Provide the [x, y] coordinate of the cell's center where the given text is located.  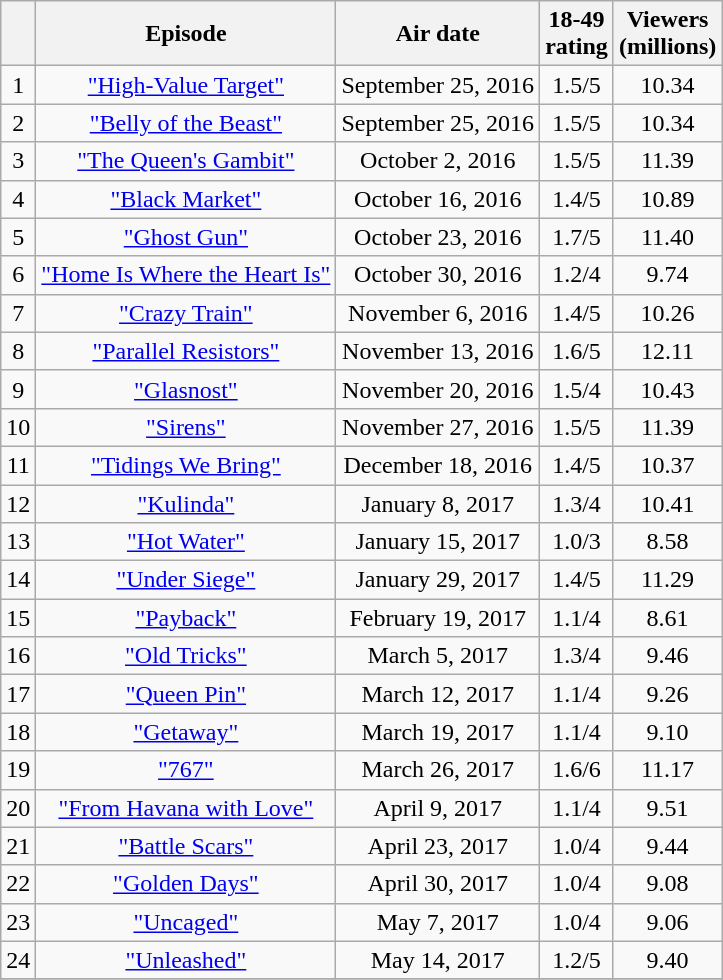
"Glasnost" [186, 389]
13 [18, 542]
April 23, 2017 [438, 846]
1.0/3 [577, 542]
November 6, 2016 [438, 313]
"Belly of the Beast" [186, 123]
11 [18, 465]
October 2, 2016 [438, 161]
9.26 [667, 694]
"Golden Days" [186, 884]
November 27, 2016 [438, 427]
March 12, 2017 [438, 694]
21 [18, 846]
"Kulinda" [186, 503]
10.37 [667, 465]
8.58 [667, 542]
"Under Siege" [186, 580]
17 [18, 694]
9.10 [667, 732]
"Hot Water" [186, 542]
"From Havana with Love" [186, 808]
"Parallel Resistors" [186, 351]
9.46 [667, 656]
1 [18, 85]
Air date [438, 34]
10.43 [667, 389]
1.2/4 [577, 275]
19 [18, 770]
"Battle Scars" [186, 846]
1.6/6 [577, 770]
January 29, 2017 [438, 580]
9.51 [667, 808]
16 [18, 656]
22 [18, 884]
10.26 [667, 313]
April 9, 2017 [438, 808]
24 [18, 960]
14 [18, 580]
4 [18, 199]
January 8, 2017 [438, 503]
3 [18, 161]
March 26, 2017 [438, 770]
"The Queen's Gambit" [186, 161]
9.40 [667, 960]
1.5/4 [577, 389]
"High-Value Target" [186, 85]
9 [18, 389]
18-49rating [577, 34]
9.74 [667, 275]
February 19, 2017 [438, 618]
"Crazy Train" [186, 313]
23 [18, 922]
October 16, 2016 [438, 199]
9.06 [667, 922]
12.11 [667, 351]
11.17 [667, 770]
10.89 [667, 199]
March 5, 2017 [438, 656]
October 30, 2016 [438, 275]
11.29 [667, 580]
12 [18, 503]
"Ghost Gun" [186, 237]
"767" [186, 770]
7 [18, 313]
"Tidings We Bring" [186, 465]
October 23, 2016 [438, 237]
6 [18, 275]
20 [18, 808]
1.2/5 [577, 960]
1.6/5 [577, 351]
8.61 [667, 618]
15 [18, 618]
8 [18, 351]
11.40 [667, 237]
January 15, 2017 [438, 542]
10 [18, 427]
2 [18, 123]
May 14, 2017 [438, 960]
November 13, 2016 [438, 351]
1.7/5 [577, 237]
5 [18, 237]
"Unleashed" [186, 960]
"Getaway" [186, 732]
9.44 [667, 846]
"Payback" [186, 618]
"Old Tricks" [186, 656]
November 20, 2016 [438, 389]
10.41 [667, 503]
"Sirens" [186, 427]
9.08 [667, 884]
"Queen Pin" [186, 694]
18 [18, 732]
"Black Market" [186, 199]
"Uncaged" [186, 922]
March 19, 2017 [438, 732]
May 7, 2017 [438, 922]
April 30, 2017 [438, 884]
Episode [186, 34]
Viewers(millions) [667, 34]
December 18, 2016 [438, 465]
"Home Is Where the Heart Is" [186, 275]
